Locate the cell with the specified text and output its [x, y] center coordinate. 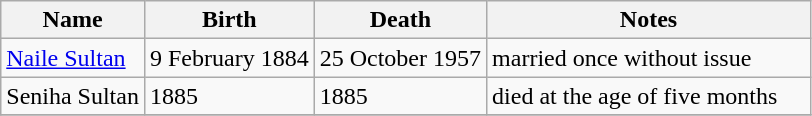
Notes [649, 20]
Name [73, 20]
9 February 1884 [229, 58]
Death [400, 20]
Birth [229, 20]
Seniha Sultan [73, 96]
married once without issue [649, 58]
Naile Sultan [73, 58]
died at the age of five months [649, 96]
25 October 1957 [400, 58]
